For the text-containing cell, return its midpoint in [X, Y] coordinate format. 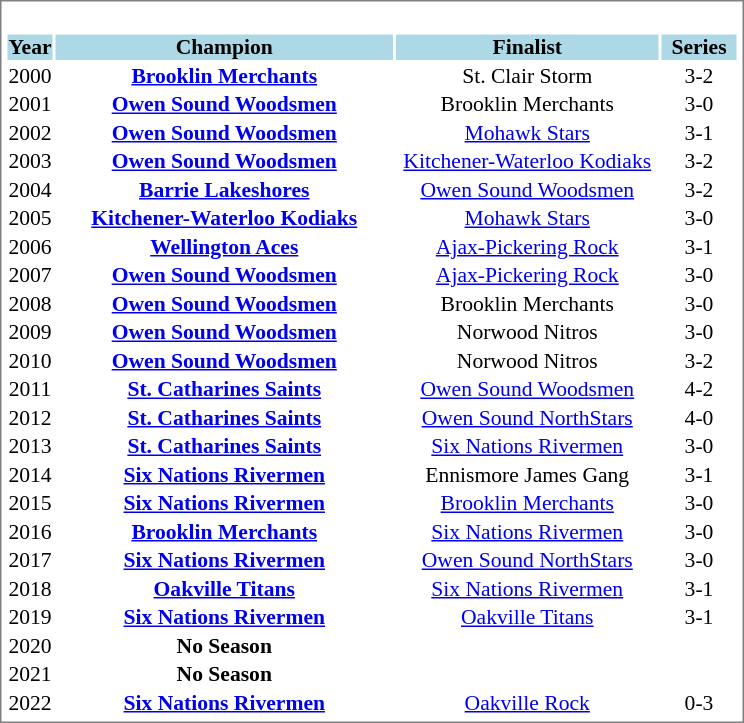
2003 [30, 161]
4-0 [700, 418]
2011 [30, 389]
2007 [30, 275]
2016 [30, 532]
2001 [30, 105]
Ennismore James Gang [527, 475]
4-2 [700, 389]
Finalist [527, 47]
Champion [225, 47]
2022 [30, 703]
2019 [30, 617]
2010 [30, 361]
2020 [30, 646]
2008 [30, 304]
2004 [30, 190]
2005 [30, 219]
St. Clair Storm [527, 76]
2012 [30, 418]
2002 [30, 133]
2015 [30, 503]
0-3 [700, 703]
2021 [30, 675]
2017 [30, 561]
Wellington Aces [225, 247]
2013 [30, 447]
2018 [30, 589]
2006 [30, 247]
Oakville Rock [527, 703]
Series [700, 47]
Year [30, 47]
Barrie Lakeshores [225, 190]
2000 [30, 76]
2014 [30, 475]
2009 [30, 333]
